Extract the [x, y] coordinate from the center of the cell holding the provided text.  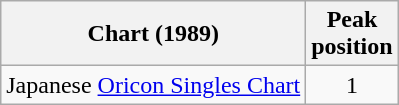
Peakposition [352, 34]
Chart (1989) [154, 34]
1 [352, 85]
Japanese Oricon Singles Chart [154, 85]
